Output the (X, Y) coordinate of the center of the cell containing the given text.  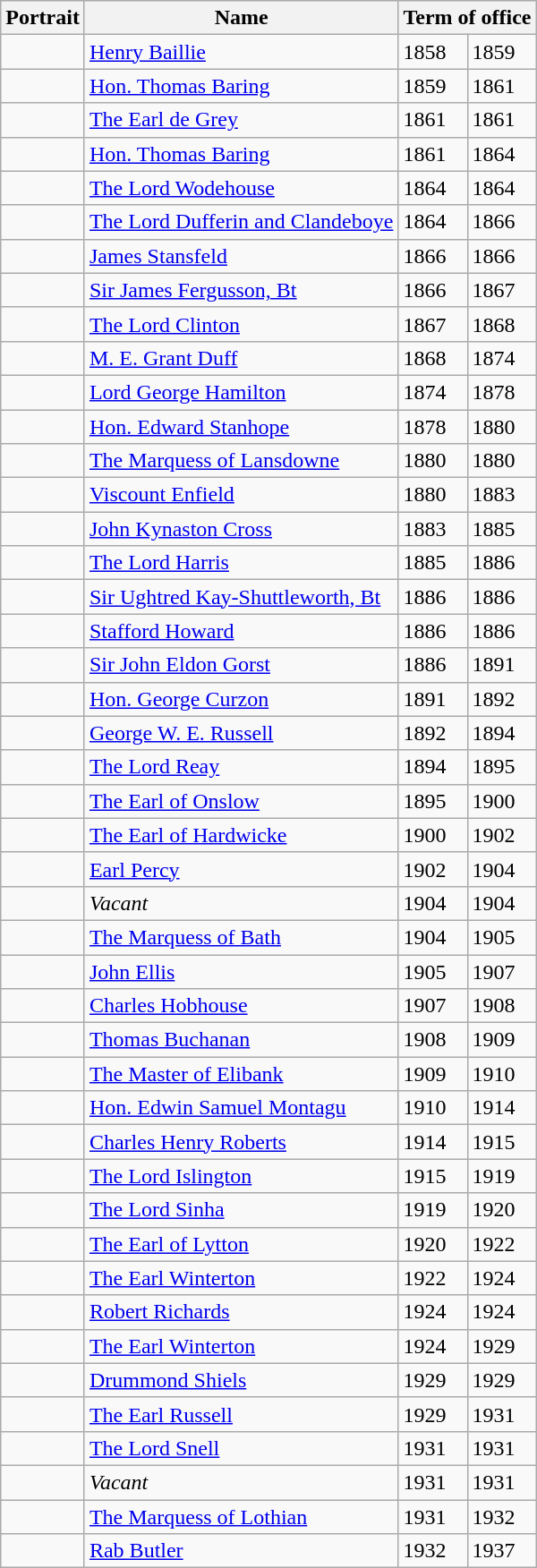
Charles Hobhouse (242, 1006)
1858 (433, 52)
The Marquess of Bath (242, 937)
The Lord Reay (242, 767)
M. E. Grant Duff (242, 358)
George W. E. Russell (242, 733)
Charles Henry Roberts (242, 1142)
Henry Baillie (242, 52)
The Lord Islington (242, 1176)
James Stansfeld (242, 256)
The Earl of Hardwicke (242, 835)
Hon. Edwin Samuel Montagu (242, 1108)
Term of office (467, 18)
Stafford Howard (242, 631)
The Lord Snell (242, 1448)
John Kynaston Cross (242, 529)
Robert Richards (242, 1312)
Lord George Hamilton (242, 392)
1937 (501, 1551)
Earl Percy (242, 869)
Sir James Fergusson, Bt (242, 290)
The Lord Harris (242, 563)
The Earl of Lytton (242, 1244)
The Marquess of Lothian (242, 1517)
The Earl Russell (242, 1414)
The Lord Wodehouse (242, 188)
The Marquess of Lansdowne (242, 461)
The Lord Sinha (242, 1210)
Drummond Shiels (242, 1380)
John Ellis (242, 971)
The Lord Clinton (242, 324)
Rab Butler (242, 1551)
The Earl of Onslow (242, 801)
Hon. Edward Stanhope (242, 427)
Portrait (43, 18)
Hon. George Curzon (242, 699)
Sir John Eldon Gorst (242, 665)
Viscount Enfield (242, 495)
The Earl de Grey (242, 120)
Name (242, 18)
Sir Ughtred Kay-Shuttleworth, Bt (242, 597)
The Lord Dufferin and Clandeboye (242, 222)
The Master of Elibank (242, 1074)
Thomas Buchanan (242, 1040)
